From the cell containing the given text, extract its center point as [x, y] coordinate. 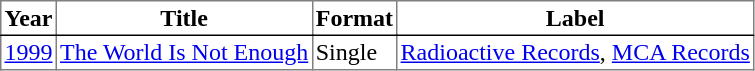
Year [29, 18]
The World Is Not Enough [184, 52]
Radioactive Records, MCA Records [576, 52]
Format [354, 18]
Title [184, 18]
Label [576, 18]
1999 [29, 52]
Single [354, 52]
